Extract the [x, y] coordinate from the center of the cell holding the provided text.  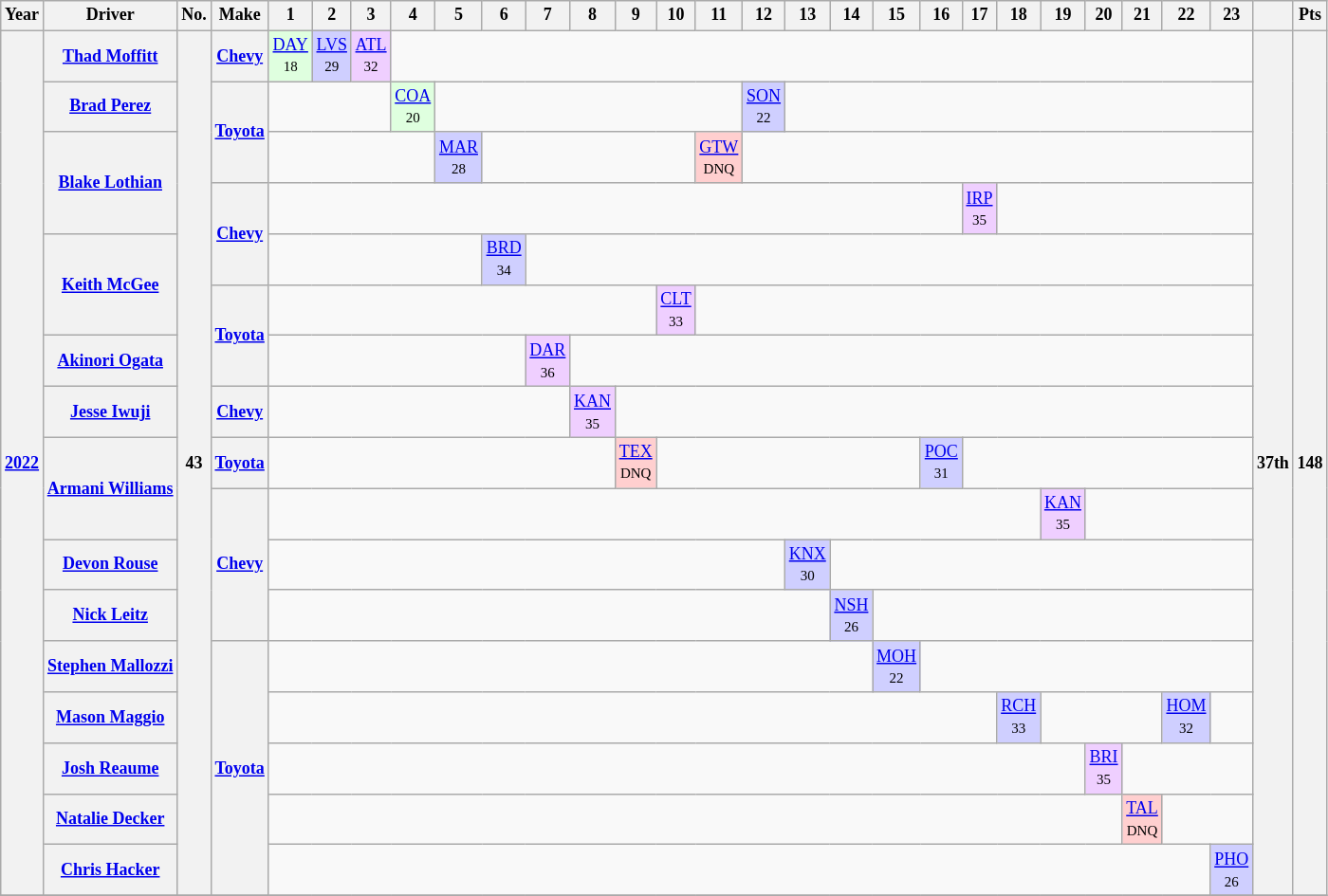
17 [979, 15]
TALDNQ [1142, 819]
NSH26 [852, 615]
LVS29 [332, 56]
20 [1104, 15]
10 [675, 15]
PHO26 [1231, 870]
Mason Maggio [110, 718]
43 [194, 463]
Nick Leitz [110, 615]
Keith McGee [110, 284]
3 [371, 15]
11 [719, 15]
RCH33 [1019, 718]
12 [765, 15]
BRI35 [1104, 768]
Armani Williams [110, 487]
Driver [110, 15]
Year [23, 15]
14 [852, 15]
6 [504, 15]
Devon Rouse [110, 565]
Thad Moffitt [110, 56]
22 [1186, 15]
4 [414, 15]
8 [593, 15]
TEXDNQ [636, 463]
Blake Lothian [110, 182]
9 [636, 15]
15 [897, 15]
Chris Hacker [110, 870]
21 [1142, 15]
CLT33 [675, 310]
Jesse Iwuji [110, 412]
7 [548, 15]
Brad Perez [110, 107]
1 [290, 15]
DAY18 [290, 56]
POC31 [941, 463]
GTWDNQ [719, 157]
2 [332, 15]
IRP35 [979, 209]
No. [194, 15]
MAR28 [459, 157]
BRD34 [504, 260]
13 [807, 15]
Stephen Mallozzi [110, 667]
18 [1019, 15]
KNX30 [807, 565]
148 [1310, 463]
Pts [1310, 15]
SON22 [765, 107]
Make [239, 15]
Josh Reaume [110, 768]
19 [1063, 15]
HOM32 [1186, 718]
23 [1231, 15]
DAR36 [548, 361]
Akinori Ogata [110, 361]
ATL32 [371, 56]
5 [459, 15]
37th [1273, 463]
COA20 [414, 107]
2022 [23, 463]
16 [941, 15]
MOH22 [897, 667]
Natalie Decker [110, 819]
